Provide the [x, y] coordinate of the cell's center where the given text is located.  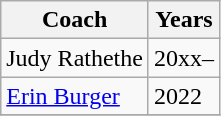
Years [184, 20]
20xx– [184, 58]
2022 [184, 96]
Erin Burger [75, 96]
Coach [75, 20]
Judy Rathethe [75, 58]
